Identify which cell holds the provided text, then report its (X, Y) central coordinate. 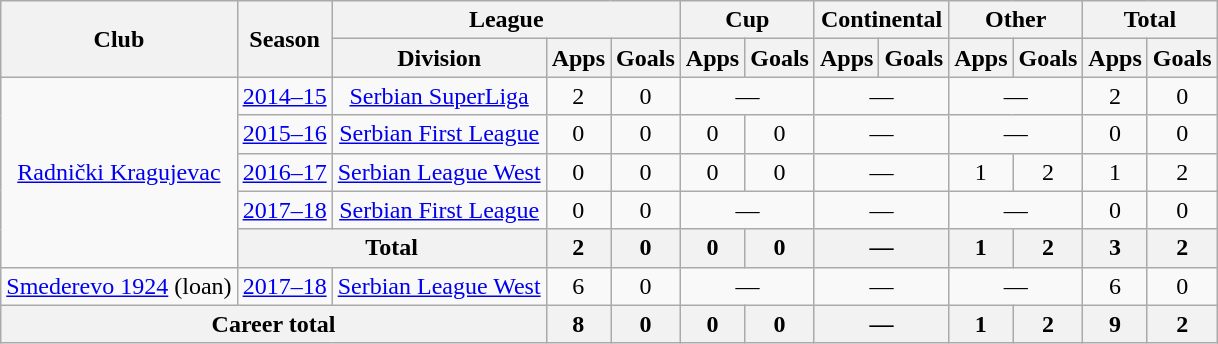
Career total (274, 324)
Continental (881, 20)
9 (1115, 324)
Cup (747, 20)
Serbian SuperLiga (439, 96)
Smederevo 1924 (loan) (119, 286)
8 (578, 324)
Other (1016, 20)
Radnički Kragujevac (119, 172)
League (506, 20)
Season (284, 39)
2016–17 (284, 172)
2015–16 (284, 134)
2014–15 (284, 96)
Division (439, 58)
3 (1115, 248)
Club (119, 39)
